Find where the given text appears and provide that cell's center as [x, y] coordinate. 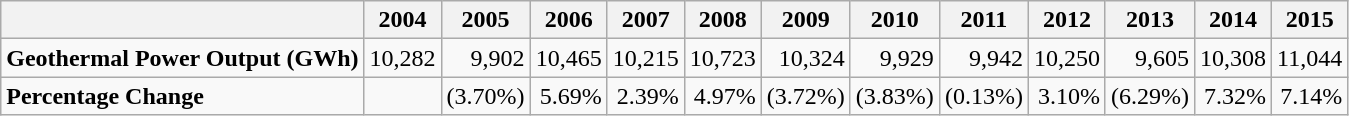
9,902 [486, 58]
2007 [646, 20]
(3.83%) [894, 96]
7.14% [1310, 96]
9,605 [1150, 58]
(6.29%) [1150, 96]
Geothermal Power Output (GWh) [182, 58]
2012 [1066, 20]
10,465 [568, 58]
2006 [568, 20]
2011 [984, 20]
10,324 [806, 58]
(3.72%) [806, 96]
2013 [1150, 20]
4.97% [722, 96]
2.39% [646, 96]
(3.70%) [486, 96]
5.69% [568, 96]
(0.13%) [984, 96]
7.32% [1234, 96]
10,308 [1234, 58]
2004 [402, 20]
2014 [1234, 20]
3.10% [1066, 96]
2010 [894, 20]
Percentage Change [182, 96]
2009 [806, 20]
10,723 [722, 58]
10,215 [646, 58]
2015 [1310, 20]
11,044 [1310, 58]
10,250 [1066, 58]
2008 [722, 20]
10,282 [402, 58]
9,942 [984, 58]
9,929 [894, 58]
2005 [486, 20]
